Detect which cell encompasses the target text, then output its [x, y] center coordinate. 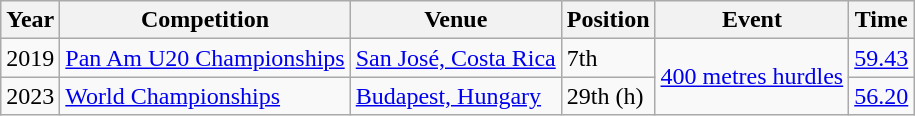
Pan Am U20 Championships [205, 58]
Competition [205, 20]
29th (h) [608, 96]
World Championships [205, 96]
7th [608, 58]
San José, Costa Rica [456, 58]
Event [752, 20]
400 metres hurdles [752, 77]
2019 [30, 58]
59.43 [882, 58]
Venue [456, 20]
2023 [30, 96]
Position [608, 20]
56.20 [882, 96]
Budapest, Hungary [456, 96]
Time [882, 20]
Year [30, 20]
